Return (X, Y) of the center of cell containing provided text 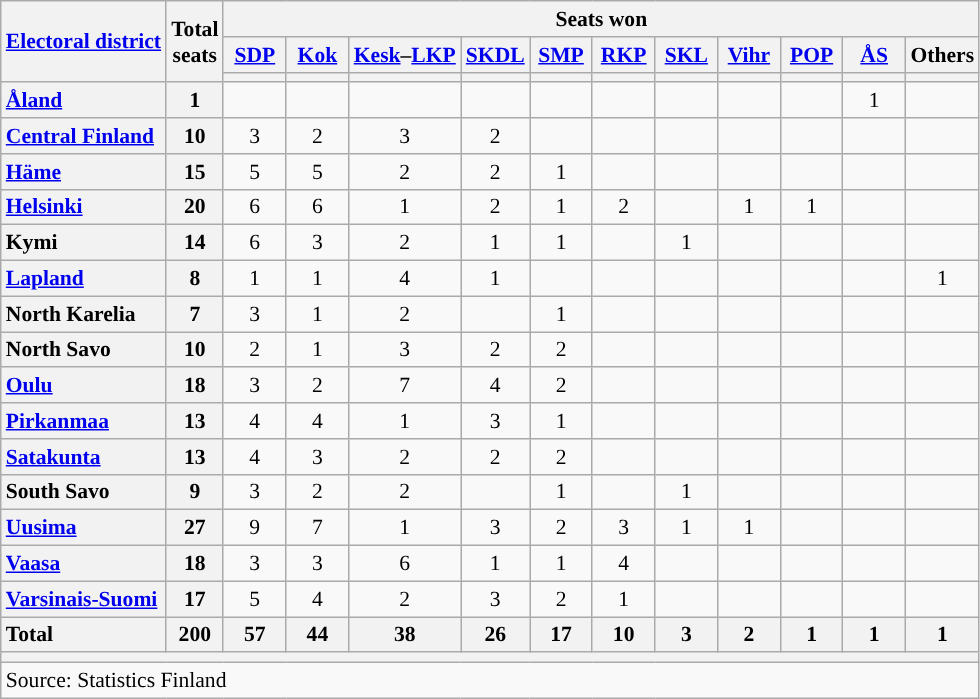
Vihr (750, 55)
38 (405, 635)
Kesk–LKP (405, 55)
20 (194, 207)
POP (812, 55)
57 (254, 635)
North Savo (84, 350)
Others (942, 55)
Satakunta (84, 457)
RKP (624, 55)
8 (194, 279)
15 (194, 172)
Oulu (84, 386)
Electoral district (84, 42)
SMP (562, 55)
Varsinais-Suomi (84, 599)
SKDL (496, 55)
Helsinki (84, 207)
Source: Statistics Finland (490, 681)
200 (194, 635)
Häme (84, 172)
Central Finland (84, 136)
SDP (254, 55)
Vaasa (84, 564)
Kok (318, 55)
Totalseats (194, 42)
Pirkanmaa (84, 421)
North Karelia (84, 314)
SKL (686, 55)
South Savo (84, 492)
27 (194, 528)
Uusima (84, 528)
44 (318, 635)
ÅS (874, 55)
14 (194, 243)
Lapland (84, 279)
Seats won (601, 19)
26 (496, 635)
Kymi (84, 243)
Total (84, 635)
Åland (84, 101)
